Scan for the cell matching the given text and deliver its [X, Y] coordinate at center. 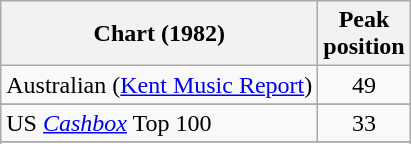
Chart (1982) [160, 34]
US Cashbox Top 100 [160, 123]
Australian (Kent Music Report) [160, 85]
49 [364, 85]
33 [364, 123]
Peakposition [364, 34]
